Output the [x, y] coordinate of the center of the cell containing the given text.  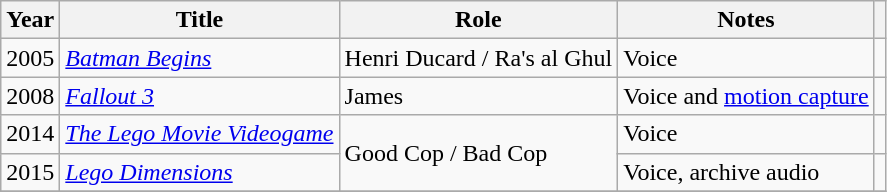
Fallout 3 [200, 96]
Title [200, 20]
2008 [30, 96]
2014 [30, 134]
The Lego Movie Videogame [200, 134]
Batman Begins [200, 58]
Role [478, 20]
Voice and motion capture [746, 96]
Lego Dimensions [200, 172]
Good Cop / Bad Cop [478, 153]
Notes [746, 20]
James [478, 96]
2015 [30, 172]
Henri Ducard / Ra's al Ghul [478, 58]
2005 [30, 58]
Voice, archive audio [746, 172]
Year [30, 20]
